Detect which cell encompasses the target text, then output its (x, y) center coordinate. 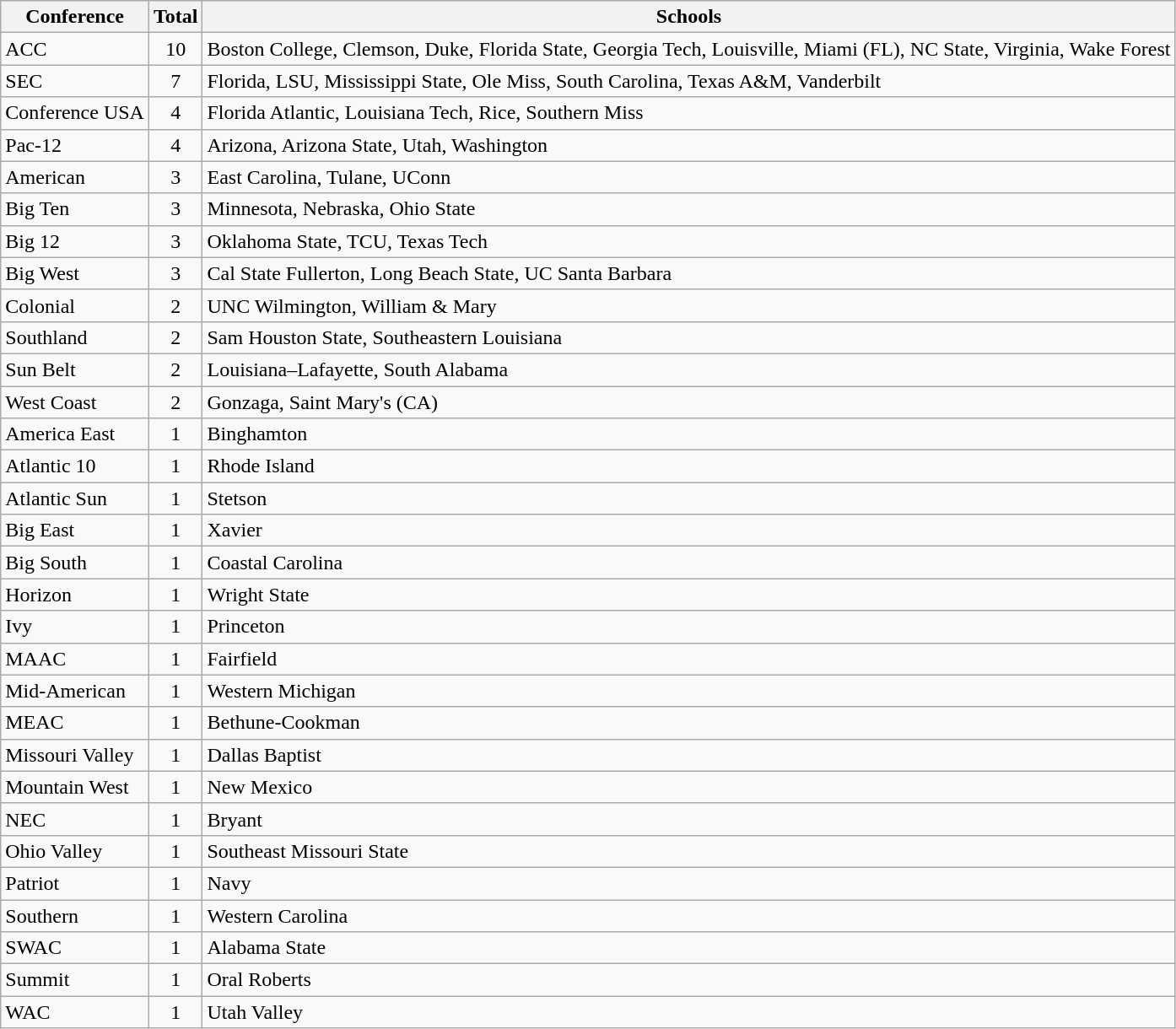
Louisiana–Lafayette, South Alabama (688, 369)
Oklahoma State, TCU, Texas Tech (688, 241)
Ivy (75, 627)
Conference USA (75, 113)
Conference (75, 17)
Big Ten (75, 209)
Bethune-Cookman (688, 723)
Big 12 (75, 241)
Minnesota, Nebraska, Ohio State (688, 209)
Colonial (75, 305)
WAC (75, 1012)
Binghamton (688, 434)
Wright State (688, 595)
Navy (688, 883)
New Mexico (688, 787)
Southland (75, 337)
Alabama State (688, 948)
Summit (75, 980)
Missouri Valley (75, 755)
Dallas Baptist (688, 755)
American (75, 177)
Patriot (75, 883)
Stetson (688, 498)
7 (175, 81)
10 (175, 49)
Southern (75, 915)
Mountain West (75, 787)
Gonzaga, Saint Mary's (CA) (688, 402)
Princeton (688, 627)
MAAC (75, 659)
Ohio Valley (75, 851)
America East (75, 434)
Sun Belt (75, 369)
Mid-American (75, 691)
Atlantic Sun (75, 498)
Big West (75, 273)
Total (175, 17)
SWAC (75, 948)
Sam Houston State, Southeastern Louisiana (688, 337)
Arizona, Arizona State, Utah, Washington (688, 145)
NEC (75, 819)
Western Carolina (688, 915)
Oral Roberts (688, 980)
Big East (75, 531)
Xavier (688, 531)
Cal State Fullerton, Long Beach State, UC Santa Barbara (688, 273)
MEAC (75, 723)
Big South (75, 563)
Florida Atlantic, Louisiana Tech, Rice, Southern Miss (688, 113)
Fairfield (688, 659)
SEC (75, 81)
Schools (688, 17)
Florida, LSU, Mississippi State, Ole Miss, South Carolina, Texas A&M, Vanderbilt (688, 81)
Boston College, Clemson, Duke, Florida State, Georgia Tech, Louisville, Miami (FL), NC State, Virginia, Wake Forest (688, 49)
Pac-12 (75, 145)
ACC (75, 49)
Horizon (75, 595)
West Coast (75, 402)
Coastal Carolina (688, 563)
Rhode Island (688, 466)
East Carolina, Tulane, UConn (688, 177)
Southeast Missouri State (688, 851)
Utah Valley (688, 1012)
Western Michigan (688, 691)
UNC Wilmington, William & Mary (688, 305)
Atlantic 10 (75, 466)
Bryant (688, 819)
